Locate the cell with the specified text and output its [X, Y] center coordinate. 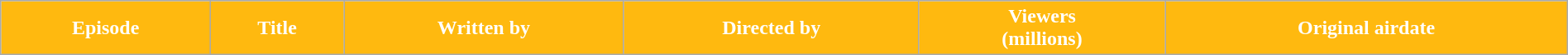
Written by [485, 28]
Title [278, 28]
Original airdate [1366, 28]
Viewers(millions) [1042, 28]
Directed by [771, 28]
Episode [106, 28]
